Output the [X, Y] coordinate of the center of the cell containing the given text.  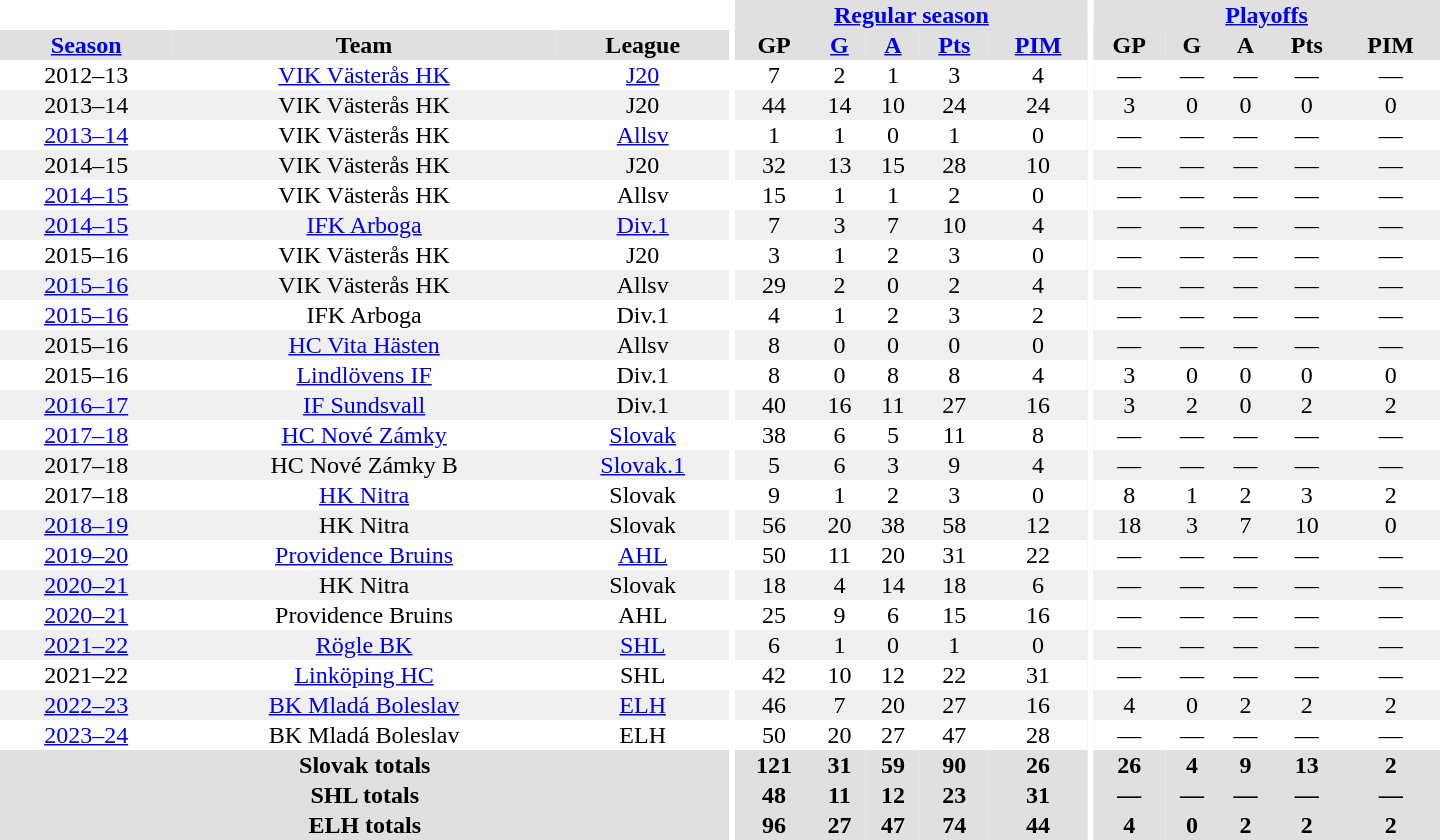
Playoffs [1266, 15]
46 [774, 705]
Season [86, 45]
SHL totals [365, 795]
25 [774, 615]
74 [954, 825]
48 [774, 795]
Team [364, 45]
HC Nové Zámky B [364, 465]
2023–24 [86, 735]
2016–17 [86, 405]
2018–19 [86, 525]
Linköping HC [364, 675]
121 [774, 765]
2022–23 [86, 705]
Regular season [911, 15]
Slovak.1 [643, 465]
23 [954, 795]
Lindlövens IF [364, 375]
29 [774, 285]
IF Sundsvall [364, 405]
2012–13 [86, 75]
96 [774, 825]
59 [892, 765]
2019–20 [86, 555]
90 [954, 765]
40 [774, 405]
32 [774, 165]
League [643, 45]
Rögle BK [364, 645]
56 [774, 525]
Slovak totals [365, 765]
ELH totals [365, 825]
HC Vita Hästen [364, 345]
HC Nové Zámky [364, 435]
58 [954, 525]
42 [774, 675]
